Determine the [x, y] coordinate at the center of the cell enclosing the given text.  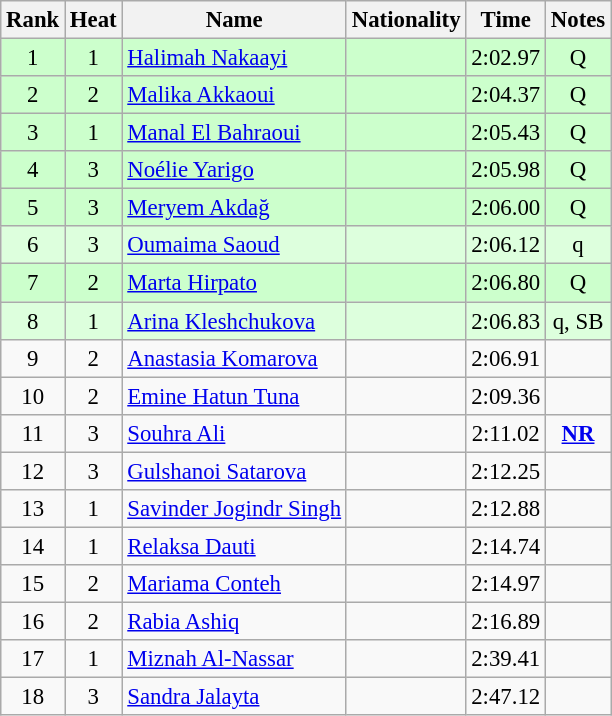
Sandra Jalayta [234, 697]
Notes [578, 20]
18 [33, 697]
2:06.83 [506, 321]
Savinder Jogindr Singh [234, 509]
Rank [33, 20]
Rabia Ashiq [234, 621]
q [578, 245]
2:12.88 [506, 509]
q, SB [578, 321]
2:06.12 [506, 245]
Emine Hatun Tuna [234, 396]
Relaksa Dauti [234, 546]
6 [33, 245]
NR [578, 433]
Malika Akkaoui [234, 95]
5 [33, 208]
2:12.25 [506, 471]
Name [234, 20]
2:06.00 [506, 208]
Gulshanoi Satarova [234, 471]
Meryem Akdağ [234, 208]
9 [33, 358]
10 [33, 396]
13 [33, 509]
2:04.37 [506, 95]
Heat [94, 20]
17 [33, 659]
12 [33, 471]
Miznah Al-Nassar [234, 659]
2:14.74 [506, 546]
Mariama Conteh [234, 584]
Souhra Ali [234, 433]
11 [33, 433]
2:02.97 [506, 58]
Nationality [406, 20]
15 [33, 584]
2:05.43 [506, 133]
Time [506, 20]
7 [33, 283]
Manal El Bahraoui [234, 133]
2:11.02 [506, 433]
2:47.12 [506, 697]
2:39.41 [506, 659]
Marta Hirpato [234, 283]
2:06.91 [506, 358]
4 [33, 170]
Anastasia Komarova [234, 358]
2:06.80 [506, 283]
2:14.97 [506, 584]
16 [33, 621]
Oumaima Saoud [234, 245]
Noélie Yarigo [234, 170]
14 [33, 546]
8 [33, 321]
Arina Kleshchukova [234, 321]
2:09.36 [506, 396]
Halimah Nakaayi [234, 58]
2:05.98 [506, 170]
2:16.89 [506, 621]
